Locate the cell with the specified text and output its [x, y] center coordinate. 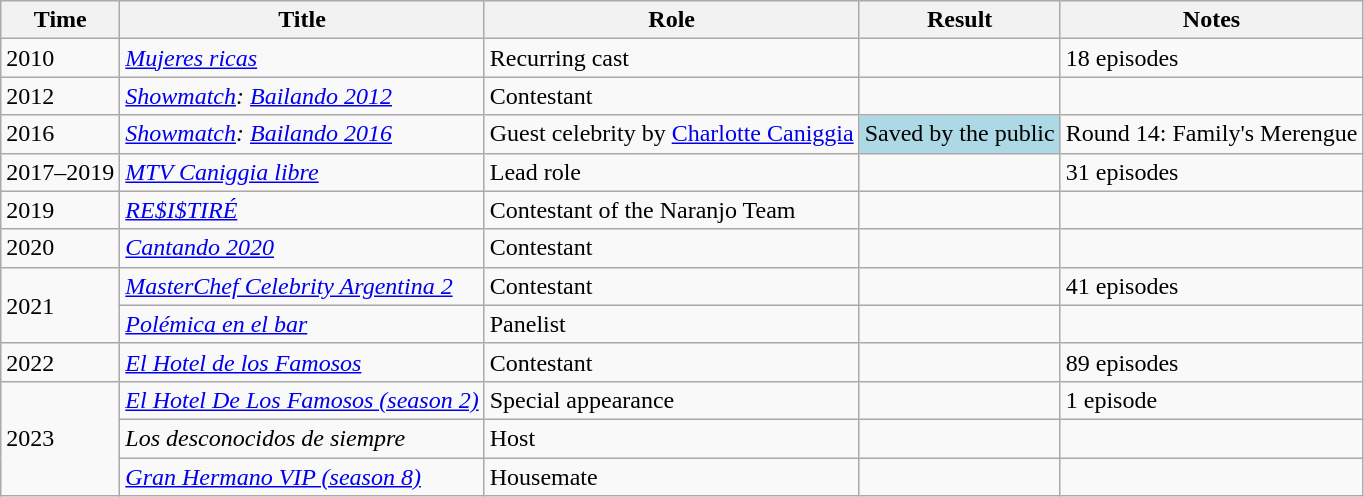
Contestant of the Naranjo Team [672, 210]
2010 [60, 58]
El Hotel de los Famosos [302, 362]
Recurring cast [672, 58]
Special appearance [672, 400]
Polémica en el bar [302, 324]
RE$I$TIRÉ [302, 210]
Result [960, 20]
2017–2019 [60, 172]
Panelist [672, 324]
El Hotel De Los Famosos (season 2) [302, 400]
Role [672, 20]
Saved by the public [960, 134]
Los desconocidos de siempre [302, 438]
2012 [60, 96]
Time [60, 20]
Showmatch: Bailando 2012 [302, 96]
Housemate [672, 477]
2019 [60, 210]
MTV Caniggia libre [302, 172]
Gran Hermano VIP (season 8) [302, 477]
18 episodes [1212, 58]
2021 [60, 305]
MasterChef Celebrity Argentina 2 [302, 286]
Cantando 2020 [302, 248]
31 episodes [1212, 172]
Round 14: Family's Merengue [1212, 134]
2022 [60, 362]
2023 [60, 438]
Title [302, 20]
2020 [60, 248]
2016 [60, 134]
1 episode [1212, 400]
Host [672, 438]
Mujeres ricas [302, 58]
Notes [1212, 20]
Lead role [672, 172]
89 episodes [1212, 362]
Showmatch: Bailando 2016 [302, 134]
Guest celebrity by Charlotte Caniggia [672, 134]
41 episodes [1212, 286]
